Return the (x, y) coordinate for the center point of the cell that contains the specified text.  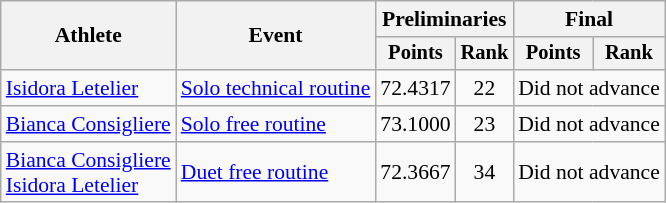
Solo technical routine (276, 88)
Athlete (88, 36)
22 (485, 88)
Bianca ConsigliereIsidora Letelier (88, 172)
Final (589, 19)
34 (485, 172)
Duet free routine (276, 172)
Bianca Consigliere (88, 124)
23 (485, 124)
72.3667 (415, 172)
72.4317 (415, 88)
73.1000 (415, 124)
Isidora Letelier (88, 88)
Solo free routine (276, 124)
Event (276, 36)
Preliminaries (444, 19)
